Capture the cell that displays the provided text and extract its (x, y) central coordinate. 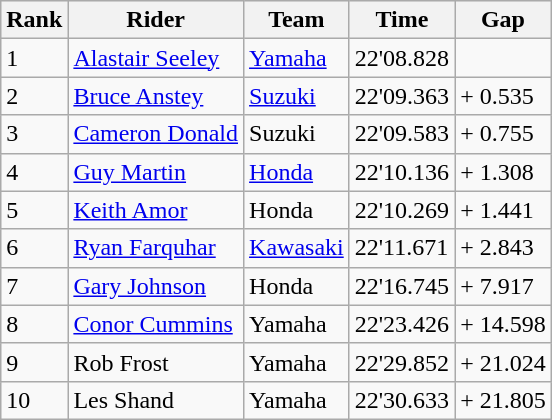
7 (34, 286)
Conor Cummins (156, 324)
22'16.745 (402, 286)
+ 1.441 (504, 210)
Team (297, 20)
+ 7.917 (504, 286)
6 (34, 248)
Cameron Donald (156, 134)
Rank (34, 20)
3 (34, 134)
22'29.852 (402, 362)
22'08.828 (402, 58)
4 (34, 172)
Gary Johnson (156, 286)
Les Shand (156, 400)
1 (34, 58)
+ 21.024 (504, 362)
22'30.633 (402, 400)
22'10.136 (402, 172)
22'23.426 (402, 324)
+ 21.805 (504, 400)
22'11.671 (402, 248)
8 (34, 324)
Rob Frost (156, 362)
+ 2.843 (504, 248)
Kawasaki (297, 248)
Gap (504, 20)
22'09.583 (402, 134)
Keith Amor (156, 210)
+ 0.755 (504, 134)
Rider (156, 20)
5 (34, 210)
Alastair Seeley (156, 58)
9 (34, 362)
Time (402, 20)
22'10.269 (402, 210)
2 (34, 96)
10 (34, 400)
+ 14.598 (504, 324)
+ 0.535 (504, 96)
22'09.363 (402, 96)
Bruce Anstey (156, 96)
Guy Martin (156, 172)
Ryan Farquhar (156, 248)
+ 1.308 (504, 172)
